Return the (X, Y) coordinate for the center point of the cell that contains the specified text.  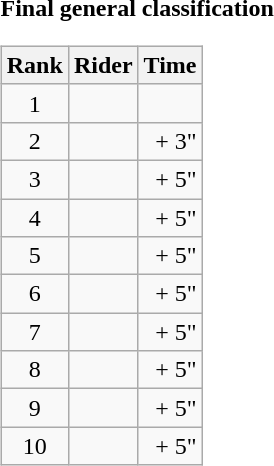
5 (34, 256)
Time (170, 65)
2 (34, 141)
9 (34, 408)
Rider (103, 65)
10 (34, 446)
+ 3" (170, 141)
Rank (34, 65)
7 (34, 332)
1 (34, 103)
3 (34, 179)
4 (34, 217)
6 (34, 294)
8 (34, 370)
